For the text-containing cell, return its midpoint in [X, Y] coordinate format. 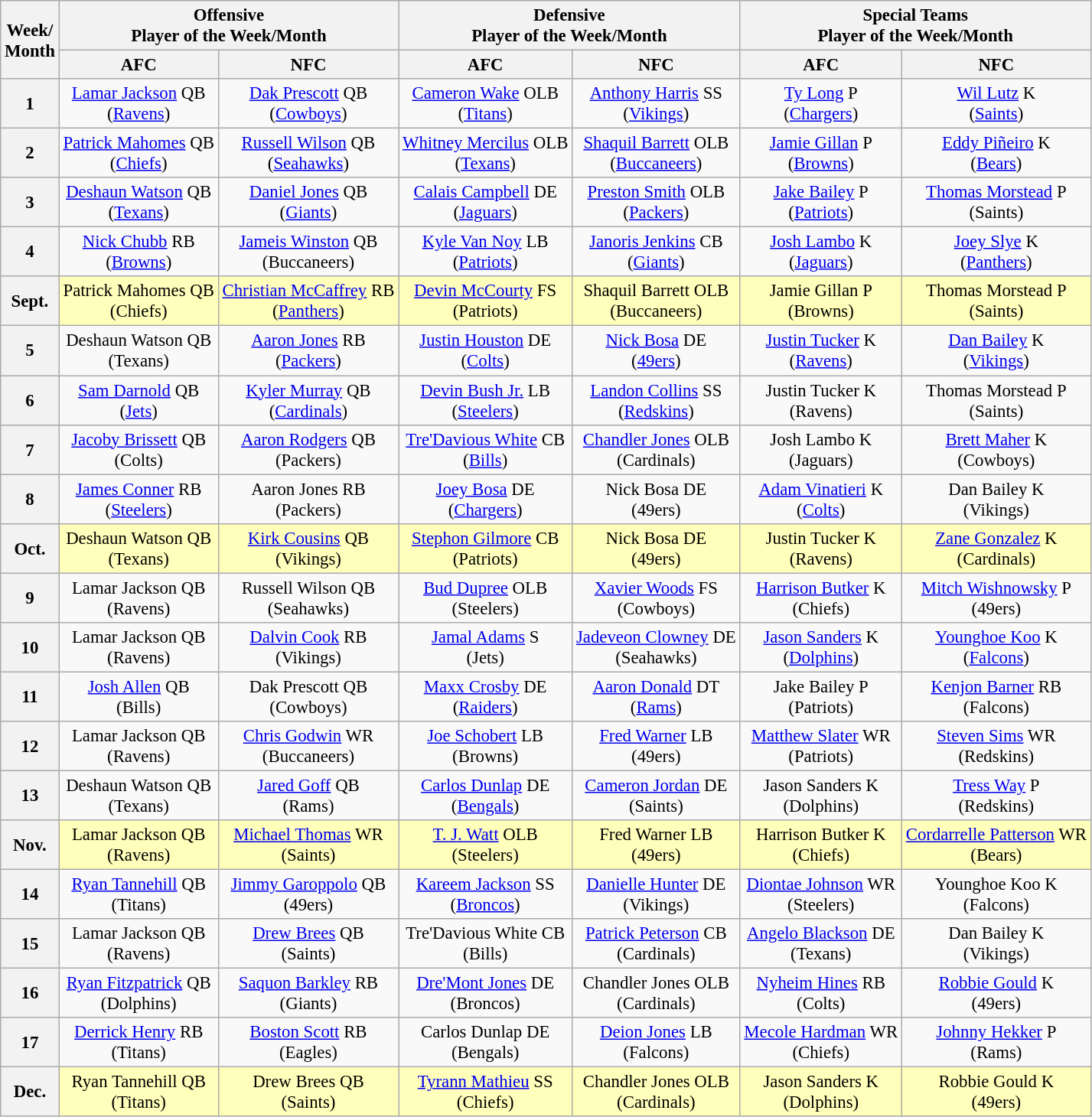
Johnny Hekker P(Rams) [996, 1042]
Anthony Harris SS(Vikings) [657, 104]
Boston Scott RB(Eagles) [308, 1042]
12 [30, 747]
Josh Allen QB(Bills) [139, 696]
Steven Sims WR(Redskins) [996, 747]
Diontae Johnson WR(Steelers) [820, 895]
Kirk Cousins QB (Vikings) [308, 548]
Cameron Jordan DE(Saints) [657, 796]
Bud Dupree OLB(Steelers) [485, 598]
Xavier Woods FS(Cowboys) [657, 598]
Kareem Jackson SS(Broncos) [485, 895]
Nick Chubb RB(Browns) [139, 252]
15 [30, 944]
Eddy Piñeiro K(Bears) [996, 153]
Jake Bailey P (Patriots) [820, 696]
Joey Slye K(Panthers) [996, 252]
9 [30, 598]
Deion Jones LB(Falcons) [657, 1042]
Cameron Wake OLB(Titans) [485, 104]
Aaron Rodgers QB(Packers) [308, 450]
Tyrann Mathieu SS(Chiefs) [485, 1093]
Devin Bush Jr. LB(Steelers) [485, 401]
Angelo Blackson DE(Texans) [820, 944]
10 [30, 647]
Kyle Van Noy LB(Patriots) [485, 252]
Janoris Jenkins CB(Giants) [657, 252]
T. J. Watt OLB(Steelers) [485, 845]
Special TeamsPlayer of the Week/Month [915, 26]
Kenjon Barner RB(Falcons) [996, 696]
Joey Bosa DE(Chargers) [485, 499]
Tress Way P(Redskins) [996, 796]
Preston Smith OLB(Packers) [657, 202]
17 [30, 1042]
Jadeveon Clowney DE(Seahawks) [657, 647]
Wil Lutz K(Saints) [996, 104]
16 [30, 993]
13 [30, 796]
Whitney Mercilus OLB(Texans) [485, 153]
Jacoby Brissett QB(Colts) [139, 450]
2 [30, 153]
Mecole Hardman WR(Chiefs) [820, 1042]
Joe Schobert LB(Browns) [485, 747]
Oct. [30, 548]
11 [30, 696]
DefensivePlayer of the Week/Month [569, 26]
Week/Month [30, 40]
Devin McCourty FS(Patriots) [485, 301]
Calais Campbell DE(Jaguars) [485, 202]
Jake Bailey P(Patriots) [820, 202]
3 [30, 202]
5 [30, 350]
Maxx Crosby DE(Raiders) [485, 696]
Sept. [30, 301]
Matthew Slater WR(Patriots) [820, 747]
Adam Vinatieri K(Colts) [820, 499]
Brett Maher K(Cowboys) [996, 450]
8 [30, 499]
Michael Thomas WR(Saints) [308, 845]
OffensivePlayer of the Week/Month [228, 26]
14 [30, 895]
1 [30, 104]
Mitch Wishnowsky P(49ers) [996, 598]
Dec. [30, 1093]
James Conner RB(Steelers) [139, 499]
Aaron Donald DT(Rams) [657, 696]
Stephon Gilmore CB(Patriots) [485, 548]
Cordarrelle Patterson WR(Bears) [996, 845]
Kyler Murray QB(Cardinals) [308, 401]
Justin Houston DE(Colts) [485, 350]
4 [30, 252]
6 [30, 401]
7 [30, 450]
Jared Goff QB(Rams) [308, 796]
Landon Collins SS(Redskins) [657, 401]
Dre'Mont Jones DE(Broncos) [485, 993]
Dalvin Cook RB(Vikings) [308, 647]
Patrick Peterson CB(Cardinals) [657, 944]
Chris Godwin WR(Buccaneers) [308, 747]
Jimmy Garoppolo QB(49ers) [308, 895]
Christian McCaffrey RB(Panthers) [308, 301]
Jamal Adams S(Jets) [485, 647]
Daniel Jones QB(Giants) [308, 202]
Zane Gonzalez K(Cardinals) [996, 548]
Derrick Henry RB(Titans) [139, 1042]
Danielle Hunter DE(Vikings) [657, 895]
Jameis Winston QB(Buccaneers) [308, 252]
Saquon Barkley RB(Giants) [308, 993]
Ty Long P(Chargers) [820, 104]
Sam Darnold QB(Jets) [139, 401]
Ryan Fitzpatrick QB(Dolphins) [139, 993]
Nyheim Hines RB(Colts) [820, 993]
Nov. [30, 845]
